For the text-containing cell, return its midpoint in (x, y) coordinate format. 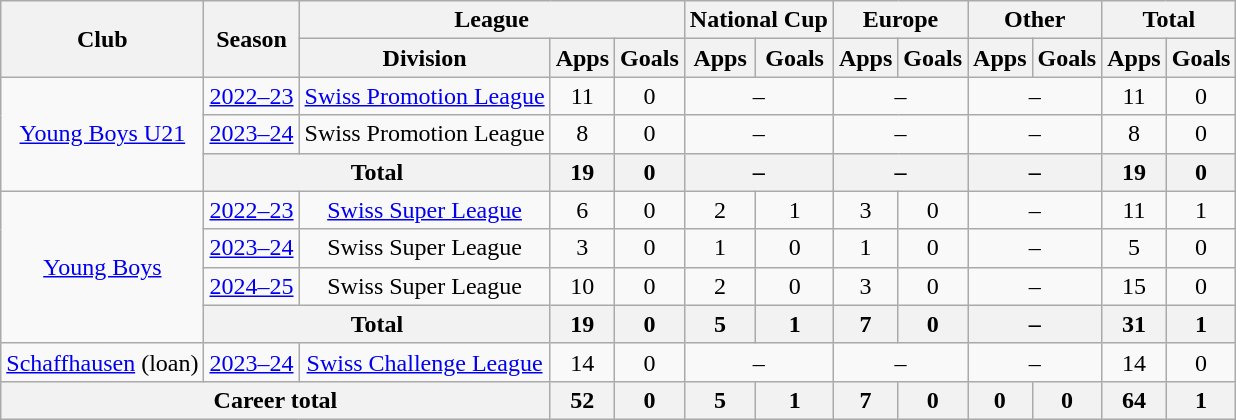
64 (1134, 400)
Other (1035, 20)
52 (582, 400)
Club (102, 39)
Swiss Challenge League (424, 362)
10 (582, 286)
National Cup (758, 20)
Season (252, 39)
6 (582, 210)
2024–25 (252, 286)
Europe (900, 20)
Schaffhausen (loan) (102, 362)
Career total (276, 400)
31 (1134, 324)
Young Boys (102, 267)
League (492, 20)
15 (1134, 286)
Division (424, 58)
Young Boys U21 (102, 134)
